Scan for the cell matching the given text and deliver its [X, Y] coordinate at center. 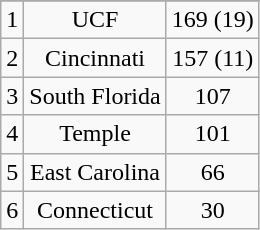
157 (11) [212, 58]
1 [12, 20]
East Carolina [95, 172]
Temple [95, 134]
4 [12, 134]
South Florida [95, 96]
169 (19) [212, 20]
5 [12, 172]
101 [212, 134]
3 [12, 96]
30 [212, 210]
UCF [95, 20]
2 [12, 58]
Cincinnati [95, 58]
Connecticut [95, 210]
66 [212, 172]
6 [12, 210]
107 [212, 96]
